Capture the cell that displays the provided text and extract its (X, Y) central coordinate. 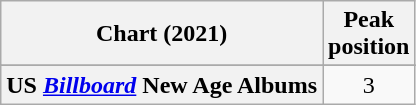
Chart (2021) (162, 34)
Peak position (369, 34)
3 (369, 85)
US Billboard New Age Albums (162, 85)
